Determine the [X, Y] coordinate at the center of the cell enclosing the given text.  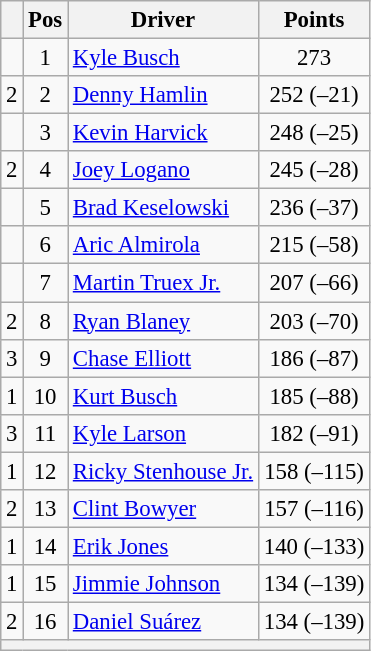
Ricky Stenhouse Jr. [164, 471]
203 (–70) [314, 321]
10 [46, 396]
7 [46, 283]
248 (–25) [314, 133]
Kyle Busch [164, 58]
14 [46, 546]
252 (–21) [314, 95]
15 [46, 584]
Ryan Blaney [164, 321]
5 [46, 208]
236 (–37) [314, 208]
Kevin Harvick [164, 133]
Martin Truex Jr. [164, 283]
11 [46, 433]
6 [46, 245]
207 (–66) [314, 283]
Chase Elliott [164, 358]
182 (–91) [314, 433]
Denny Hamlin [164, 95]
Clint Bowyer [164, 509]
158 (–115) [314, 471]
185 (–88) [314, 396]
Erik Jones [164, 546]
Points [314, 20]
Aric Almirola [164, 245]
Joey Logano [164, 170]
Jimmie Johnson [164, 584]
Pos [46, 20]
Kyle Larson [164, 433]
186 (–87) [314, 358]
Kurt Busch [164, 396]
Daniel Suárez [164, 621]
Driver [164, 20]
245 (–28) [314, 170]
140 (–133) [314, 546]
16 [46, 621]
9 [46, 358]
12 [46, 471]
8 [46, 321]
13 [46, 509]
157 (–116) [314, 509]
215 (–58) [314, 245]
273 [314, 58]
Brad Keselowski [164, 208]
4 [46, 170]
